For the text-containing cell, return its midpoint in (x, y) coordinate format. 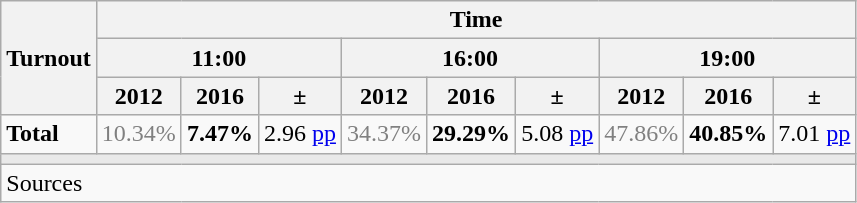
10.34% (138, 134)
Time (476, 20)
Turnout (49, 58)
29.29% (472, 134)
16:00 (470, 58)
34.37% (384, 134)
11:00 (218, 58)
Total (49, 134)
5.08 pp (558, 134)
2.96 pp (300, 134)
19:00 (728, 58)
7.47% (220, 134)
47.86% (642, 134)
40.85% (728, 134)
7.01 pp (814, 134)
Sources (428, 183)
